From the cell containing the given text, extract its center point as [x, y] coordinate. 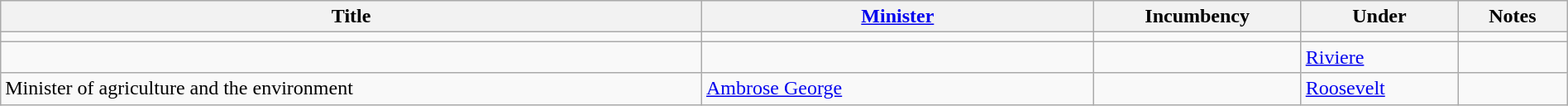
Title [351, 17]
Incumbency [1198, 17]
Ambrose George [898, 89]
Under [1379, 17]
Roosevelt [1379, 89]
Riviere [1379, 57]
Minister [898, 17]
Minister of agriculture and the environment [351, 89]
Notes [1513, 17]
